From the cell containing the given text, extract its center point as (X, Y) coordinate. 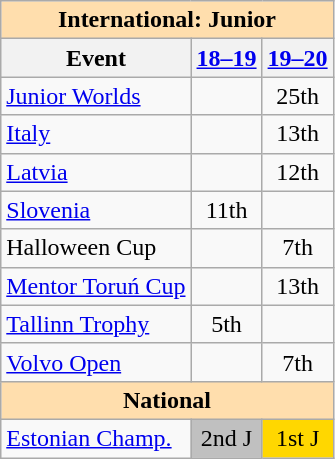
Junior Worlds (96, 96)
2nd J (226, 438)
Event (96, 58)
Tallinn Trophy (96, 324)
12th (298, 172)
5th (226, 324)
1st J (298, 438)
11th (226, 210)
National (167, 400)
25th (298, 96)
18–19 (226, 58)
Halloween Cup (96, 248)
Volvo Open (96, 362)
Estonian Champ. (96, 438)
Italy (96, 134)
International: Junior (167, 20)
Latvia (96, 172)
Mentor Toruń Cup (96, 286)
Slovenia (96, 210)
19–20 (298, 58)
